Return the (X, Y) coordinate for the center point of the cell that contains the specified text.  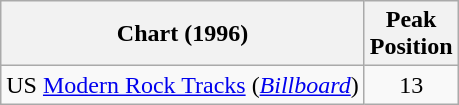
Chart (1996) (183, 34)
PeakPosition (411, 34)
US Modern Rock Tracks (Billboard) (183, 85)
13 (411, 85)
